Locate the cell with the specified text and output its [X, Y] center coordinate. 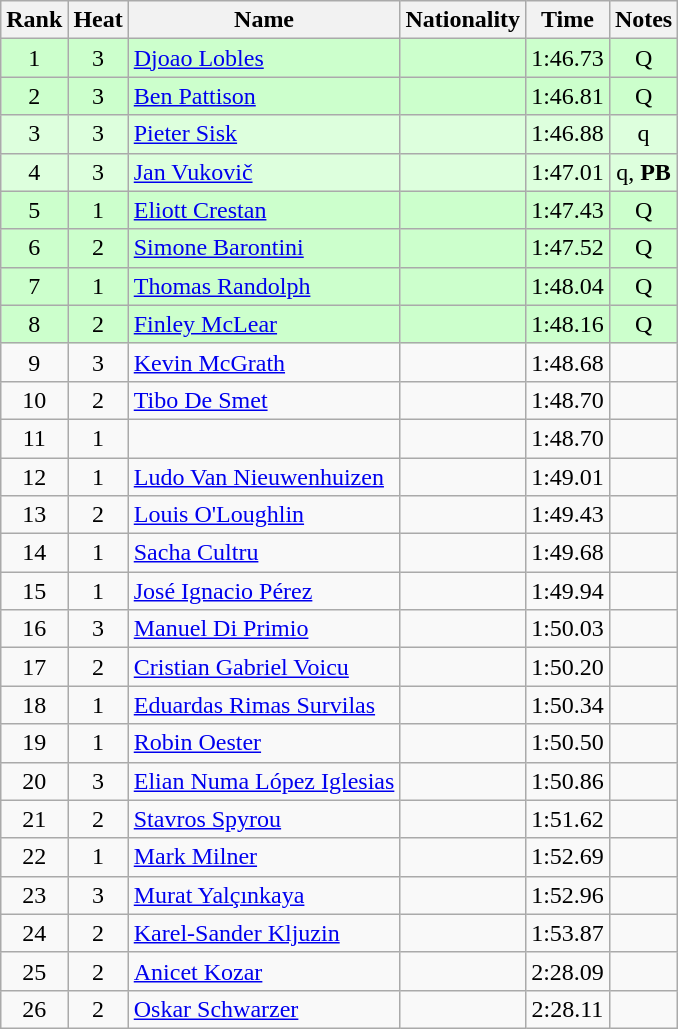
23 [34, 895]
1:53.87 [568, 933]
1:48.04 [568, 286]
1:47.52 [568, 248]
Manuel Di Primio [264, 629]
7 [34, 286]
2:28.11 [568, 1009]
1:48.68 [568, 362]
8 [34, 324]
Simone Barontini [264, 248]
1:49.43 [568, 515]
18 [34, 705]
Notes [643, 20]
11 [34, 438]
6 [34, 248]
26 [34, 1009]
1:49.94 [568, 591]
q [643, 134]
Time [568, 20]
Oskar Schwarzer [264, 1009]
5 [34, 210]
Louis O'Loughlin [264, 515]
10 [34, 400]
22 [34, 857]
16 [34, 629]
1:52.69 [568, 857]
Murat Yalçınkaya [264, 895]
1:51.62 [568, 819]
Kevin McGrath [264, 362]
Robin Oester [264, 743]
Ludo Van Nieuwenhuizen [264, 477]
24 [34, 933]
Anicet Kozar [264, 971]
1:50.34 [568, 705]
15 [34, 591]
Ben Pattison [264, 96]
1:49.01 [568, 477]
1:47.43 [568, 210]
1:50.86 [568, 781]
Mark Milner [264, 857]
1:46.81 [568, 96]
1:49.68 [568, 553]
Elian Numa López Iglesias [264, 781]
4 [34, 172]
1:47.01 [568, 172]
2:28.09 [568, 971]
Karel-Sander Kljuzin [264, 933]
q, PB [643, 172]
Jan Vukovič [264, 172]
1:46.88 [568, 134]
25 [34, 971]
1:50.20 [568, 667]
1:50.50 [568, 743]
Eliott Crestan [264, 210]
14 [34, 553]
Pieter Sisk [264, 134]
José Ignacio Pérez [264, 591]
Rank [34, 20]
1:48.16 [568, 324]
19 [34, 743]
17 [34, 667]
Djoao Lobles [264, 58]
Name [264, 20]
Stavros Spyrou [264, 819]
13 [34, 515]
1:50.03 [568, 629]
Thomas Randolph [264, 286]
Nationality [463, 20]
Tibo De Smet [264, 400]
12 [34, 477]
1:52.96 [568, 895]
Sacha Cultru [264, 553]
1:46.73 [568, 58]
Heat [98, 20]
20 [34, 781]
Finley McLear [264, 324]
21 [34, 819]
9 [34, 362]
Eduardas Rimas Survilas [264, 705]
Cristian Gabriel Voicu [264, 667]
